Provide the (x, y) coordinate of the cell's center where the given text is located.  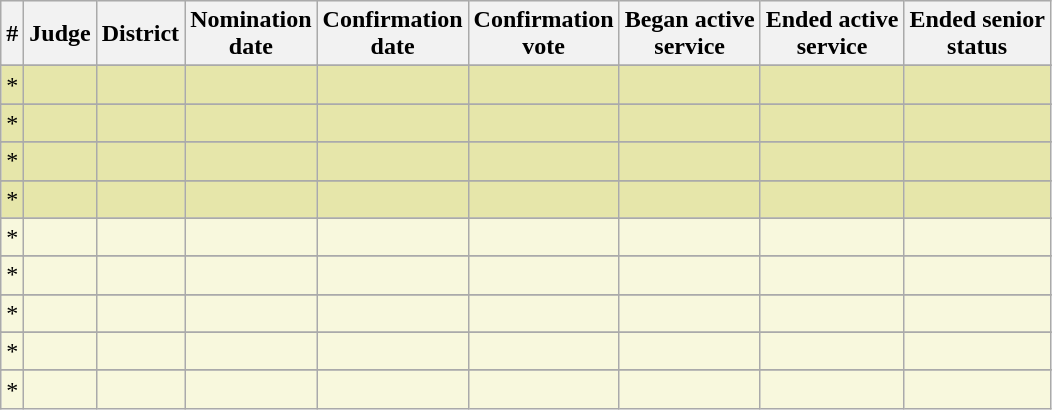
Nominationdate (251, 34)
Began activeservice (690, 34)
Ended activeservice (832, 34)
Judge (60, 34)
Ended seniorstatus (977, 34)
# (12, 34)
Confirmationvote (544, 34)
District (140, 34)
Confirmationdate (392, 34)
